Detect which cell encompasses the target text, then output its [X, Y] center coordinate. 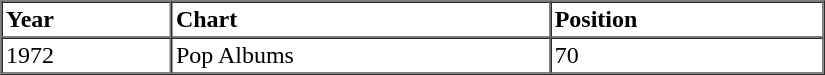
Pop Albums [360, 56]
Chart [360, 20]
1972 [87, 56]
Year [87, 20]
70 [686, 56]
Position [686, 20]
